From the cell containing the given text, extract its center point as [x, y] coordinate. 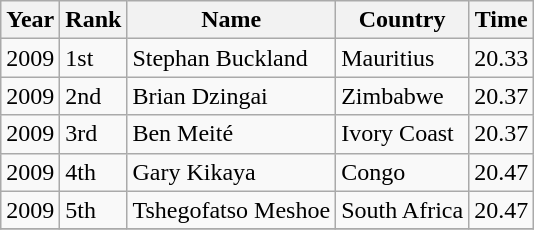
Time [502, 20]
Year [30, 20]
3rd [94, 134]
4th [94, 172]
Ivory Coast [402, 134]
Congo [402, 172]
Rank [94, 20]
20.33 [502, 58]
Ben Meité [232, 134]
Gary Kikaya [232, 172]
Zimbabwe [402, 96]
2nd [94, 96]
Name [232, 20]
5th [94, 210]
Country [402, 20]
1st [94, 58]
Tshegofatso Meshoe [232, 210]
Stephan Buckland [232, 58]
South Africa [402, 210]
Brian Dzingai [232, 96]
Mauritius [402, 58]
